Provide the (x, y) coordinate of the cell's center where the given text is located.  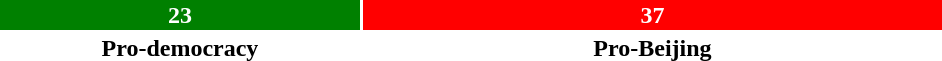
23 (180, 15)
37 (652, 15)
